For the text-containing cell, return its midpoint in (x, y) coordinate format. 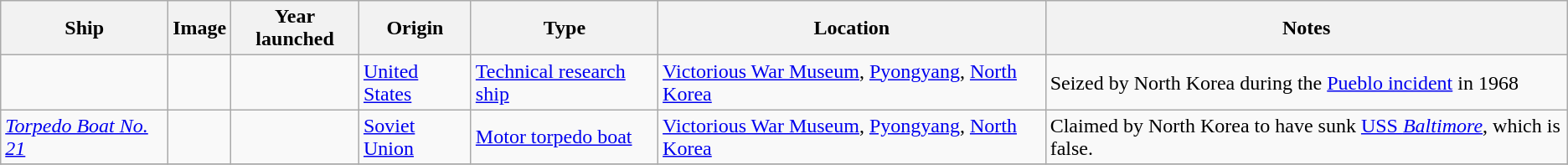
Origin (415, 28)
Seized by North Korea during the Pueblo incident in 1968 (1307, 82)
Technical research ship (565, 82)
Motor torpedo boat (565, 137)
Ship (85, 28)
Year launched (295, 28)
Soviet Union (415, 137)
Location (853, 28)
Image (199, 28)
Claimed by North Korea to have sunk USS Baltimore, which is false. (1307, 137)
Notes (1307, 28)
United States (415, 82)
Torpedo Boat No. 21 (85, 137)
Type (565, 28)
